Return (X, Y) of the center of cell containing provided text 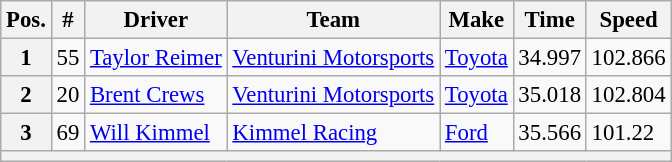
Taylor Reimer (156, 58)
102.866 (628, 58)
Will Kimmel (156, 133)
20 (68, 95)
2 (26, 95)
35.018 (550, 95)
Kimmel Racing (333, 133)
1 (26, 58)
# (68, 20)
Pos. (26, 20)
Ford (477, 133)
102.804 (628, 95)
Driver (156, 20)
Brent Crews (156, 95)
55 (68, 58)
69 (68, 133)
3 (26, 133)
Speed (628, 20)
35.566 (550, 133)
34.997 (550, 58)
Team (333, 20)
Make (477, 20)
101.22 (628, 133)
Time (550, 20)
